Return [x, y] of the center of cell containing provided text 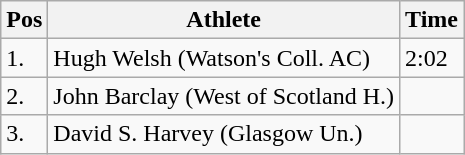
Pos [24, 20]
Hugh Welsh (Watson's Coll. AC) [224, 58]
3. [24, 134]
2:02 [432, 58]
Time [432, 20]
John Barclay (West of Scotland H.) [224, 96]
Athlete [224, 20]
1. [24, 58]
2. [24, 96]
David S. Harvey (Glasgow Un.) [224, 134]
